For the text-containing cell, return its midpoint in (X, Y) coordinate format. 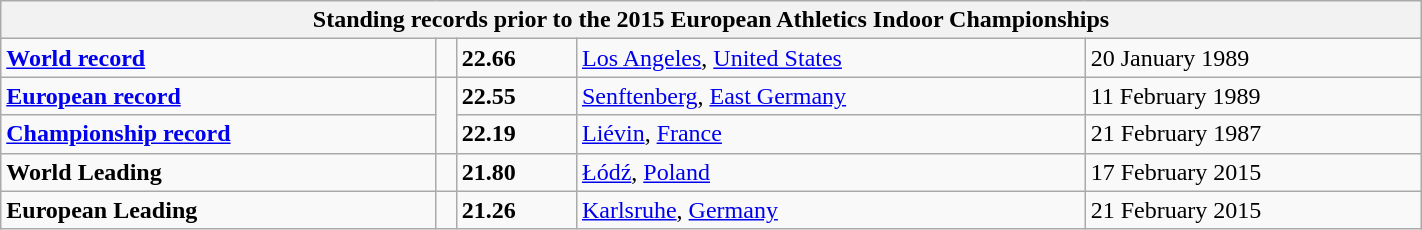
Karlsruhe, Germany (830, 210)
Łódź, Poland (830, 172)
World Leading (218, 172)
21 February 2015 (1253, 210)
22.66 (516, 58)
Liévin, France (830, 134)
Senftenberg, East Germany (830, 96)
21 February 1987 (1253, 134)
Championship record (218, 134)
21.26 (516, 210)
21.80 (516, 172)
11 February 1989 (1253, 96)
17 February 2015 (1253, 172)
Los Angeles, United States (830, 58)
European Leading (218, 210)
European record (218, 96)
22.55 (516, 96)
20 January 1989 (1253, 58)
Standing records prior to the 2015 European Athletics Indoor Championships (711, 20)
22.19 (516, 134)
World record (218, 58)
